Capture the cell that displays the provided text and extract its (X, Y) central coordinate. 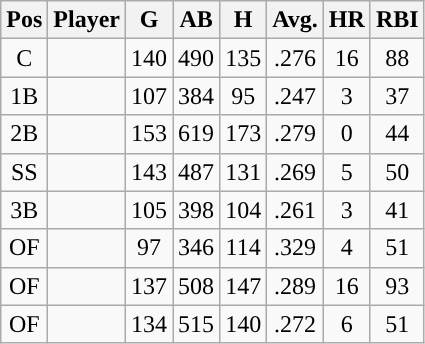
41 (397, 210)
487 (196, 172)
SS (24, 172)
104 (244, 210)
H (244, 20)
346 (196, 248)
5 (346, 172)
Avg. (296, 20)
50 (397, 172)
.276 (296, 58)
93 (397, 286)
.269 (296, 172)
490 (196, 58)
.261 (296, 210)
G (150, 20)
107 (150, 96)
147 (244, 286)
619 (196, 134)
.279 (296, 134)
.272 (296, 324)
Pos (24, 20)
.289 (296, 286)
0 (346, 134)
RBI (397, 20)
C (24, 58)
AB (196, 20)
143 (150, 172)
508 (196, 286)
Player (87, 20)
153 (150, 134)
97 (150, 248)
1B (24, 96)
4 (346, 248)
105 (150, 210)
131 (244, 172)
.247 (296, 96)
6 (346, 324)
114 (244, 248)
173 (244, 134)
44 (397, 134)
37 (397, 96)
137 (150, 286)
HR (346, 20)
515 (196, 324)
134 (150, 324)
2B (24, 134)
88 (397, 58)
.329 (296, 248)
95 (244, 96)
3B (24, 210)
135 (244, 58)
384 (196, 96)
398 (196, 210)
